Search for the cell housing the specified text and yield its [x, y] center coordinate. 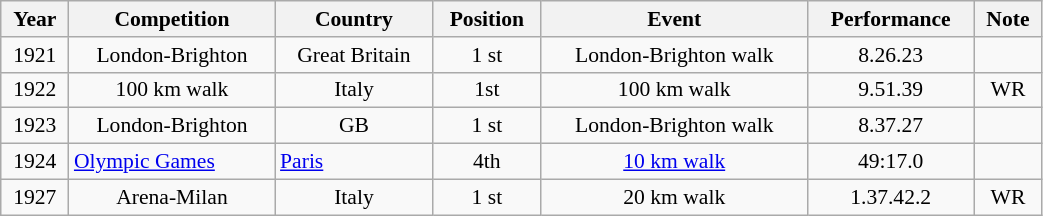
Country [354, 19]
Competition [172, 19]
Performance [891, 19]
Position [487, 19]
8.37.27 [891, 126]
Event [674, 19]
Year [35, 19]
49:17.0 [891, 162]
Arena-Milan [172, 197]
10 km walk [674, 162]
1924 [35, 162]
Paris [354, 162]
20 km walk [674, 197]
1922 [35, 90]
1923 [35, 126]
Note [1008, 19]
1.37.42.2 [891, 197]
4th [487, 162]
9.51.39 [891, 90]
1927 [35, 197]
GB [354, 126]
1921 [35, 55]
1st [487, 90]
8.26.23 [891, 55]
Great Britain [354, 55]
Olympic Games [172, 162]
